Scan for the cell matching the given text and deliver its (x, y) coordinate at center. 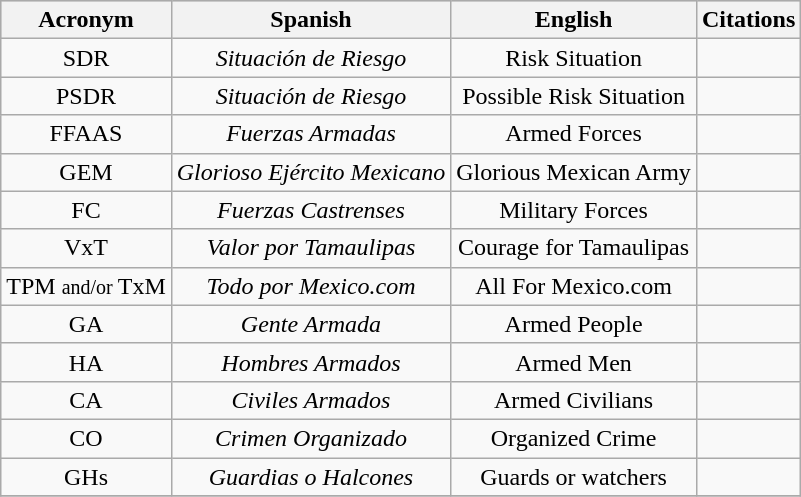
Armed People (574, 324)
Courage for Tamaulipas (574, 248)
Armed Men (574, 362)
Civiles Armados (310, 400)
Organized Crime (574, 438)
Glorious Mexican Army (574, 172)
Armed Forces (574, 134)
Possible Risk Situation (574, 96)
GEM (86, 172)
Citations (748, 20)
VxT (86, 248)
Spanish (310, 20)
All For Mexico.com (574, 286)
GA (86, 324)
CA (86, 400)
SDR (86, 58)
FFAAS (86, 134)
Crimen Organizado (310, 438)
Acronym (86, 20)
Military Forces (574, 210)
GHs (86, 477)
PSDR (86, 96)
TPM and/or TxM (86, 286)
Gente Armada (310, 324)
Guardias o Halcones (310, 477)
FC (86, 210)
CO (86, 438)
Glorioso Ejército Mexicano (310, 172)
Fuerzas Castrenses (310, 210)
Armed Civilians (574, 400)
HA (86, 362)
Todo por Mexico.com (310, 286)
Risk Situation (574, 58)
Fuerzas Armadas (310, 134)
Valor por Tamaulipas (310, 248)
Hombres Armados (310, 362)
Guards or watchers (574, 477)
English (574, 20)
